Search for the cell housing the specified text and yield its (x, y) center coordinate. 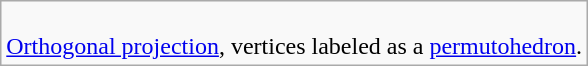
Orthogonal projection, vertices labeled as a permutohedron. (294, 34)
